For the text-containing cell, return its midpoint in [x, y] coordinate format. 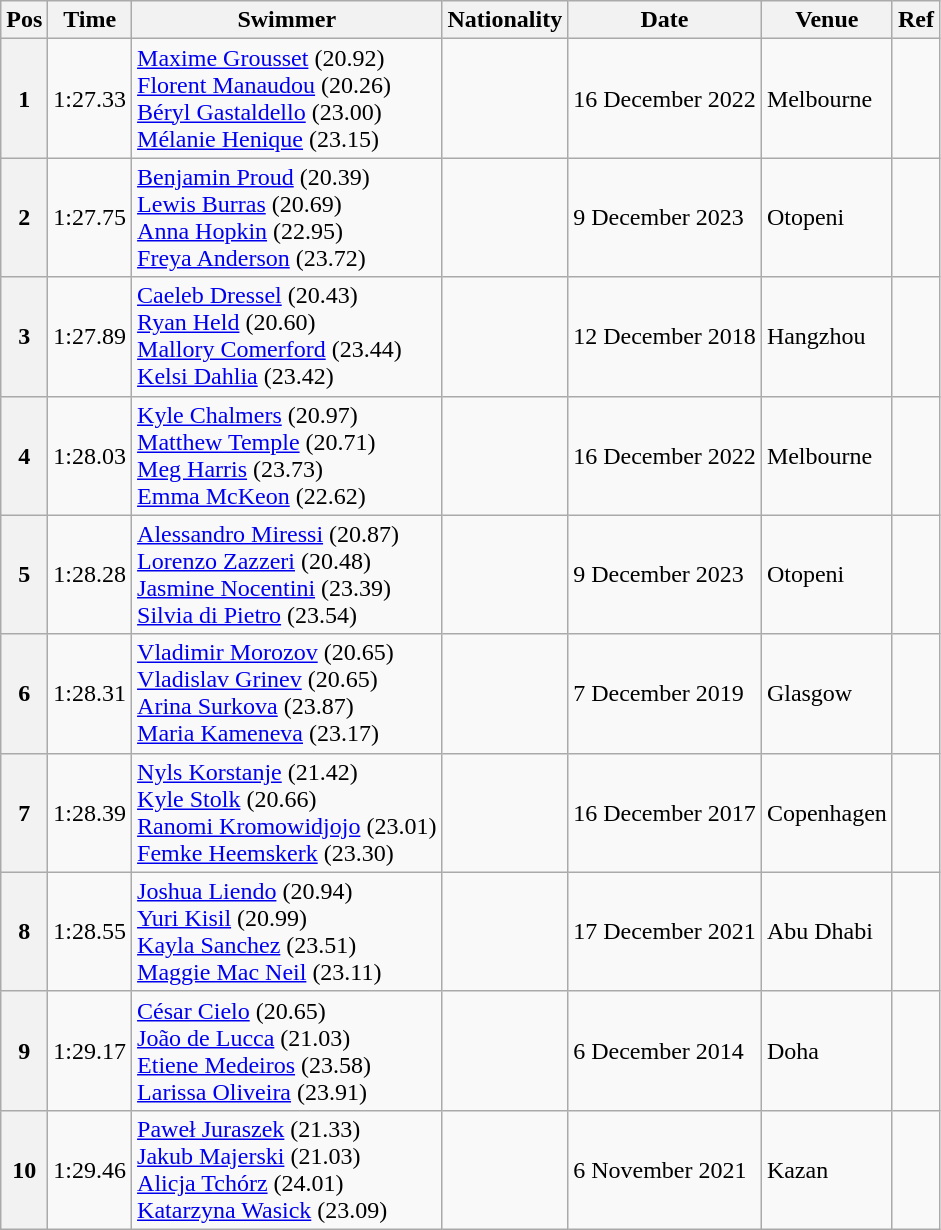
1:28.31 [90, 694]
7 December 2019 [665, 694]
4 [24, 456]
Swimmer [287, 20]
Glasgow [826, 694]
10 [24, 1170]
Copenhagen [826, 812]
César Cielo (20.65)João de Lucca (21.03)Etiene Medeiros (23.58)Larissa Oliveira (23.91) [287, 1050]
Kazan [826, 1170]
1:28.39 [90, 812]
Vladimir Morozov (20.65)Vladislav Grinev (20.65)Arina Surkova (23.87)Maria Kameneva (23.17) [287, 694]
1:29.17 [90, 1050]
Kyle Chalmers (20.97)Matthew Temple (20.71)Meg Harris (23.73)Emma McKeon (22.62) [287, 456]
Doha [826, 1050]
1:27.75 [90, 218]
6 November 2021 [665, 1170]
Joshua Liendo (20.94)Yuri Kisil (20.99)Kayla Sanchez (23.51)Maggie Mac Neil (23.11) [287, 932]
1:29.46 [90, 1170]
Maxime Grousset (20.92)Florent Manaudou (20.26)Béryl Gastaldello (23.00)Mélanie Henique (23.15) [287, 98]
1:27.33 [90, 98]
1:27.89 [90, 336]
Abu Dhabi [826, 932]
Nyls Korstanje (21.42)Kyle Stolk (20.66)Ranomi Kromowidjojo (23.01)Femke Heemskerk (23.30) [287, 812]
Pos [24, 20]
1 [24, 98]
2 [24, 218]
Hangzhou [826, 336]
Paweł Juraszek (21.33)Jakub Majerski (21.03)Alicja Tchórz (24.01)Katarzyna Wasick (23.09) [287, 1170]
Nationality [505, 20]
17 December 2021 [665, 932]
Caeleb Dressel (20.43)Ryan Held (20.60)Mallory Comerford (23.44)Kelsi Dahlia (23.42) [287, 336]
3 [24, 336]
1:28.03 [90, 456]
1:28.28 [90, 574]
Alessandro Miressi (20.87)Lorenzo Zazzeri (20.48)Jasmine Nocentini (23.39)Silvia di Pietro (23.54) [287, 574]
Ref [916, 20]
7 [24, 812]
6 [24, 694]
12 December 2018 [665, 336]
5 [24, 574]
Venue [826, 20]
6 December 2014 [665, 1050]
1:28.55 [90, 932]
Benjamin Proud (20.39)Lewis Burras (20.69)Anna Hopkin (22.95)Freya Anderson (23.72) [287, 218]
8 [24, 932]
Date [665, 20]
9 [24, 1050]
Time [90, 20]
16 December 2017 [665, 812]
